From the cell containing the given text, extract its center point as (X, Y) coordinate. 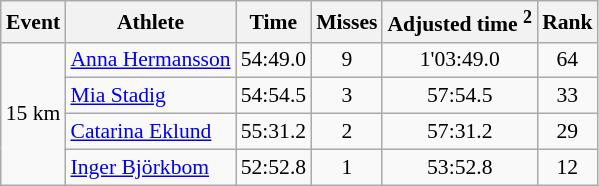
53:52.8 (460, 167)
2 (346, 132)
12 (568, 167)
Anna Hermansson (150, 60)
3 (346, 96)
52:52.8 (274, 167)
Rank (568, 22)
57:31.2 (460, 132)
1'03:49.0 (460, 60)
Catarina Eklund (150, 132)
Athlete (150, 22)
54:49.0 (274, 60)
29 (568, 132)
Event (34, 22)
55:31.2 (274, 132)
57:54.5 (460, 96)
Time (274, 22)
1 (346, 167)
Misses (346, 22)
15 km (34, 113)
Inger Björkbom (150, 167)
54:54.5 (274, 96)
33 (568, 96)
9 (346, 60)
Mia Stadig (150, 96)
64 (568, 60)
Adjusted time 2 (460, 22)
